Output the (X, Y) coordinate of the center of the cell containing the given text.  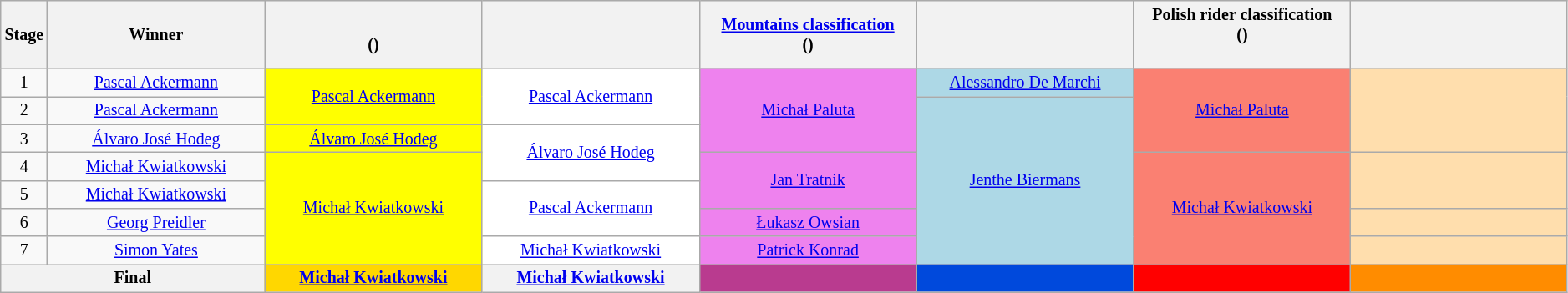
Simon Yates (156, 250)
Polish rider classification() (1242, 35)
Mountains classification() (808, 35)
Alessandro De Marchi (1025, 83)
6 (24, 222)
2 (24, 110)
4 (24, 167)
() (373, 35)
Jenthe Biermans (1025, 180)
5 (24, 194)
7 (24, 250)
3 (24, 139)
Stage (24, 35)
Final (133, 279)
Łukasz Owsian (808, 222)
1 (24, 83)
Patrick Konrad (808, 250)
Winner (156, 35)
Jan Tratnik (808, 180)
Georg Preidler (156, 222)
